Pinpoint the cell where the given text exists, returning its (X, Y) midpoint coordinate. 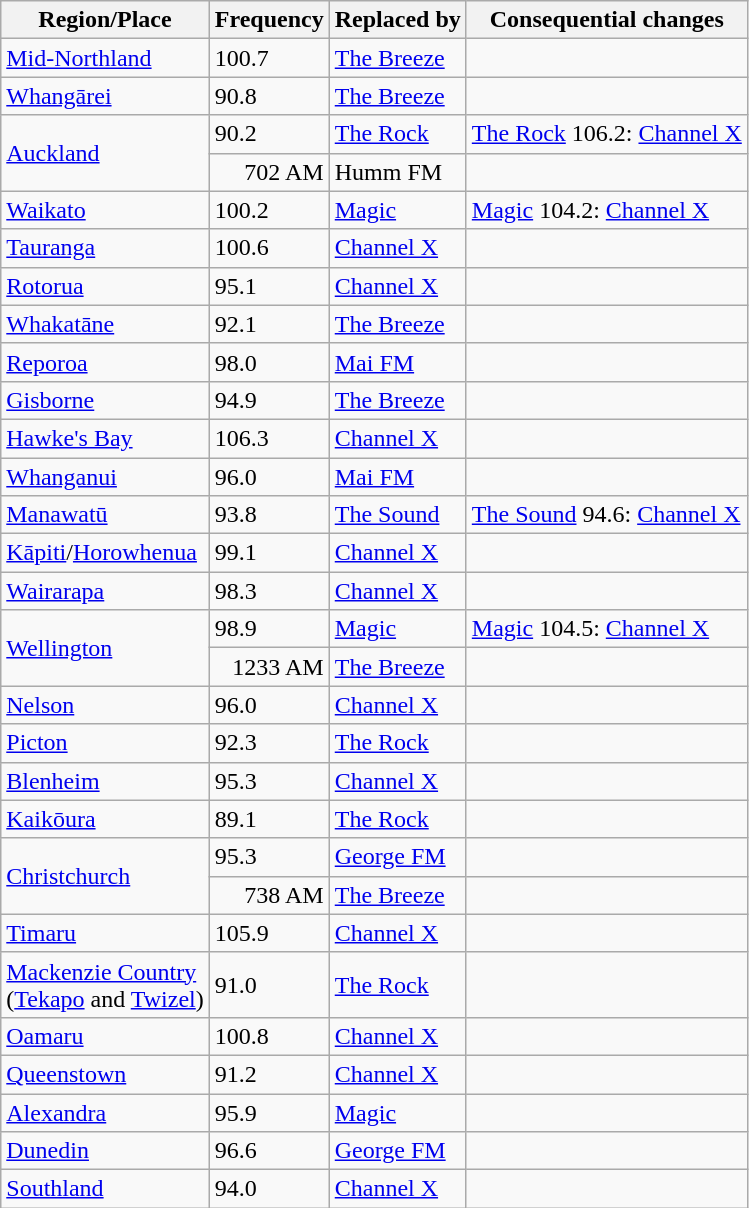
Timaru (106, 933)
96.6 (269, 1151)
Dunedin (106, 1151)
1233 AM (269, 667)
Mid-Northland (106, 58)
Whakatāne (106, 324)
Wellington (106, 648)
Frequency (269, 20)
Waikato (106, 210)
100.2 (269, 210)
98.9 (269, 629)
Christchurch (106, 876)
Humm FM (398, 172)
100.8 (269, 1036)
Blenheim (106, 781)
Rotorua (106, 286)
Auckland (106, 153)
100.6 (269, 248)
Alexandra (106, 1113)
Gisborne (106, 400)
Wairarapa (106, 591)
105.9 (269, 933)
Kaikōura (106, 819)
702 AM (269, 172)
Mackenzie Country (Tekapo and Twizel) (106, 984)
92.3 (269, 743)
Tauranga (106, 248)
The Sound (398, 515)
Nelson (106, 705)
95.1 (269, 286)
98.0 (269, 362)
94.0 (269, 1189)
91.0 (269, 984)
Consequential changes (606, 20)
89.1 (269, 819)
Southland (106, 1189)
91.2 (269, 1074)
100.7 (269, 58)
93.8 (269, 515)
Magic 104.2: Channel X (606, 210)
Oamaru (106, 1036)
Kāpiti/Horowhenua (106, 553)
90.2 (269, 134)
98.3 (269, 591)
The Rock 106.2: Channel X (606, 134)
95.9 (269, 1113)
Magic 104.5: Channel X (606, 629)
Replaced by (398, 20)
Region/Place (106, 20)
Queenstown (106, 1074)
90.8 (269, 96)
Reporoa (106, 362)
The Sound 94.6: Channel X (606, 515)
106.3 (269, 438)
94.9 (269, 400)
Manawatū (106, 515)
Whanganui (106, 477)
92.1 (269, 324)
Whangārei (106, 96)
738 AM (269, 895)
Picton (106, 743)
Hawke's Bay (106, 438)
99.1 (269, 553)
